Determine the [x, y] coordinate at the center of the cell enclosing the given text.  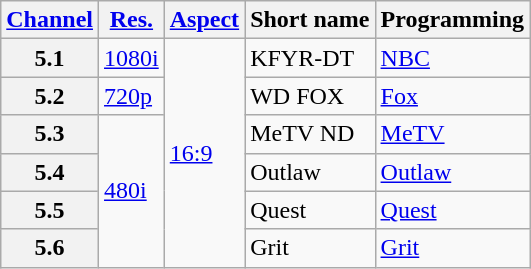
Res. [132, 20]
5.4 [50, 172]
5.5 [50, 210]
1080i [132, 58]
5.6 [50, 248]
WD FOX [310, 96]
16:9 [204, 153]
Short name [310, 20]
5.2 [50, 96]
480i [132, 191]
5.1 [50, 58]
Channel [50, 20]
MeTV ND [310, 134]
720p [132, 96]
5.3 [50, 134]
NBC [452, 58]
Programming [452, 20]
Fox [452, 96]
Aspect [204, 20]
MeTV [452, 134]
KFYR-DT [310, 58]
